Capture the cell that displays the provided text and extract its (X, Y) central coordinate. 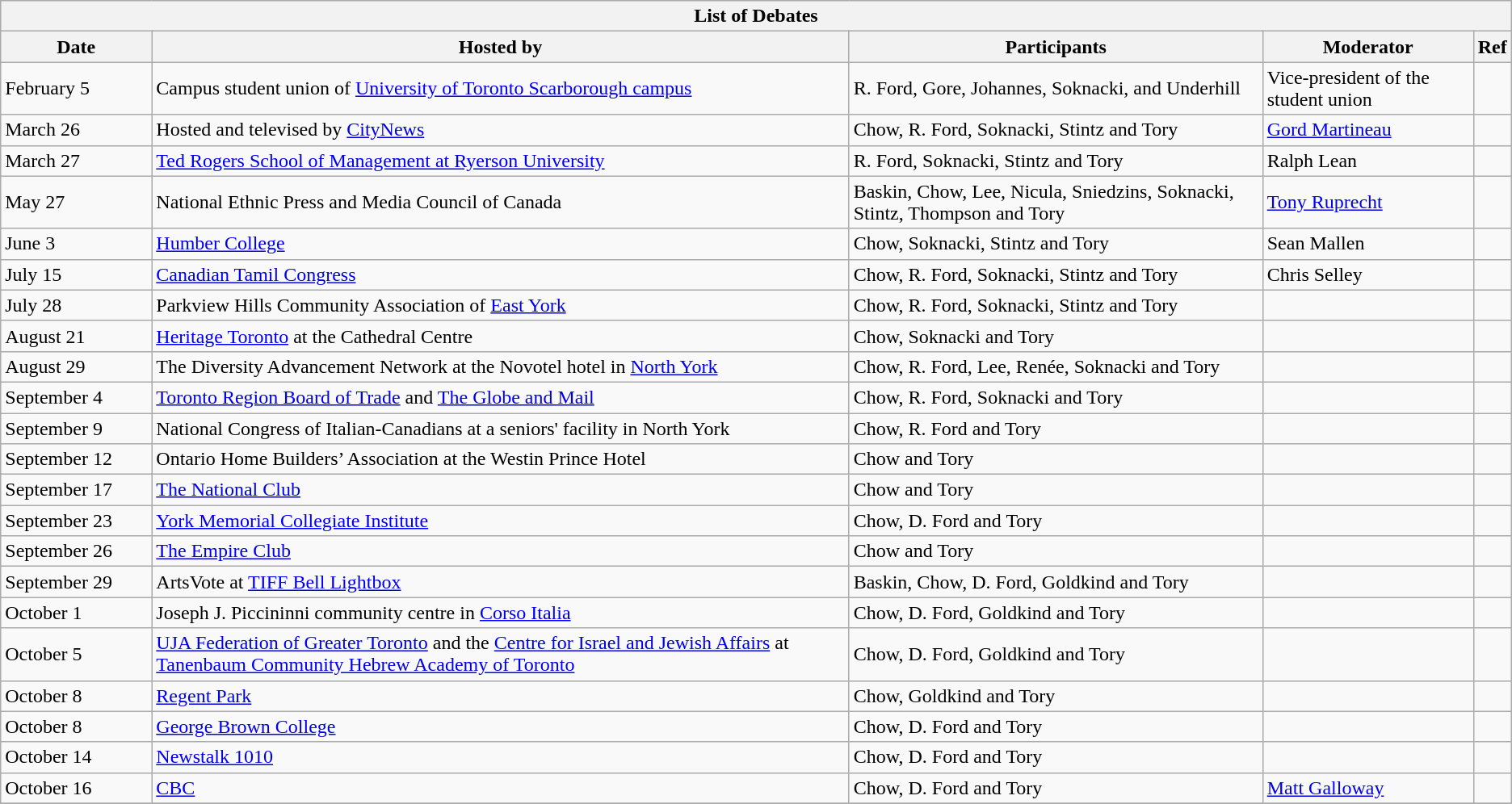
October 1 (76, 613)
R. Ford, Gore, Johannes, Soknacki, and Underhill (1056, 89)
September 29 (76, 582)
Date (76, 47)
July 15 (76, 274)
Tony Ruprecht (1368, 202)
Heritage Toronto at the Cathedral Centre (501, 336)
Baskin, Chow, D. Ford, Goldkind and Tory (1056, 582)
August 21 (76, 336)
Hosted and televised by CityNews (501, 130)
The Empire Club (501, 551)
R. Ford, Soknacki, Stintz and Tory (1056, 161)
Hosted by (501, 47)
September 26 (76, 551)
Parkview Hills Community Association of East York (501, 305)
Chow, Soknacki, Stintz and Tory (1056, 244)
Chow, R. Ford and Tory (1056, 429)
October 16 (76, 788)
July 28 (76, 305)
September 9 (76, 429)
Participants (1056, 47)
Ref (1493, 47)
Humber College (501, 244)
Chow, Goldkind and Tory (1056, 696)
Canadian Tamil Congress (501, 274)
May 27 (76, 202)
Chow, R. Ford, Soknacki and Tory (1056, 397)
List of Debates (756, 16)
George Brown College (501, 727)
Moderator (1368, 47)
October 14 (76, 757)
August 29 (76, 366)
Gord Martineau (1368, 130)
UJA Federation of Greater Toronto and the Centre for Israel and Jewish Affairs at Tanenbaum Community Hebrew Academy of Toronto (501, 654)
ArtsVote at TIFF Bell Lightbox (501, 582)
National Congress of Italian-Canadians at a seniors' facility in North York (501, 429)
Matt Galloway (1368, 788)
Ralph Lean (1368, 161)
September 4 (76, 397)
The National Club (501, 490)
June 3 (76, 244)
Sean Mallen (1368, 244)
Newstalk 1010 (501, 757)
National Ethnic Press and Media Council of Canada (501, 202)
York Memorial Collegiate Institute (501, 521)
Regent Park (501, 696)
February 5 (76, 89)
Ted Rogers School of Management at Ryerson University (501, 161)
Baskin, Chow, Lee, Nicula, Sniedzins, Soknacki, Stintz, Thompson and Tory (1056, 202)
Chow, R. Ford, Lee, Renée, Soknacki and Tory (1056, 366)
Ontario Home Builders’ Association at the Westin Prince Hotel (501, 459)
September 12 (76, 459)
Joseph J. Piccininni community centre in Corso Italia (501, 613)
Toronto Region Board of Trade and The Globe and Mail (501, 397)
October 5 (76, 654)
Vice-president of the student union (1368, 89)
Chris Selley (1368, 274)
March 27 (76, 161)
CBC (501, 788)
September 23 (76, 521)
Campus student union of University of Toronto Scarborough campus (501, 89)
March 26 (76, 130)
The Diversity Advancement Network at the Novotel hotel in North York (501, 366)
Chow, Soknacki and Tory (1056, 336)
September 17 (76, 490)
